Find where the given text appears and provide that cell's center as (x, y) coordinate. 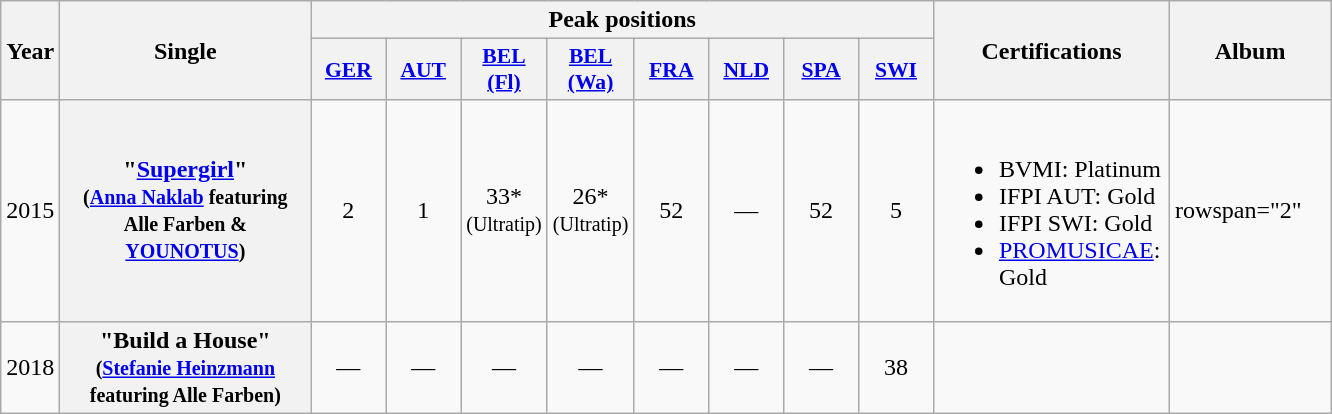
SPA (822, 70)
"Supergirl"(Anna Naklab featuring Alle Farben & YOUNOTUS) (186, 210)
26*(Ultratip) (590, 210)
2018 (30, 367)
Album (1250, 50)
NLD (746, 70)
2015 (30, 210)
1 (424, 210)
FRA (672, 70)
BEL(Fl) (504, 70)
rowspan="2" (1250, 210)
Certifications (1051, 50)
"Build a House"(Stefanie Heinzmann featuring Alle Farben) (186, 367)
SWI (896, 70)
38 (896, 367)
Year (30, 50)
2 (348, 210)
BVMI: PlatinumIFPI AUT: GoldIFPI SWI: GoldPROMUSICAE: Gold (1051, 210)
GER (348, 70)
BEL(Wa) (590, 70)
AUT (424, 70)
5 (896, 210)
Single (186, 50)
Peak positions (622, 20)
33*(Ultratip) (504, 210)
